Identify which cell holds the provided text, then report its (x, y) central coordinate. 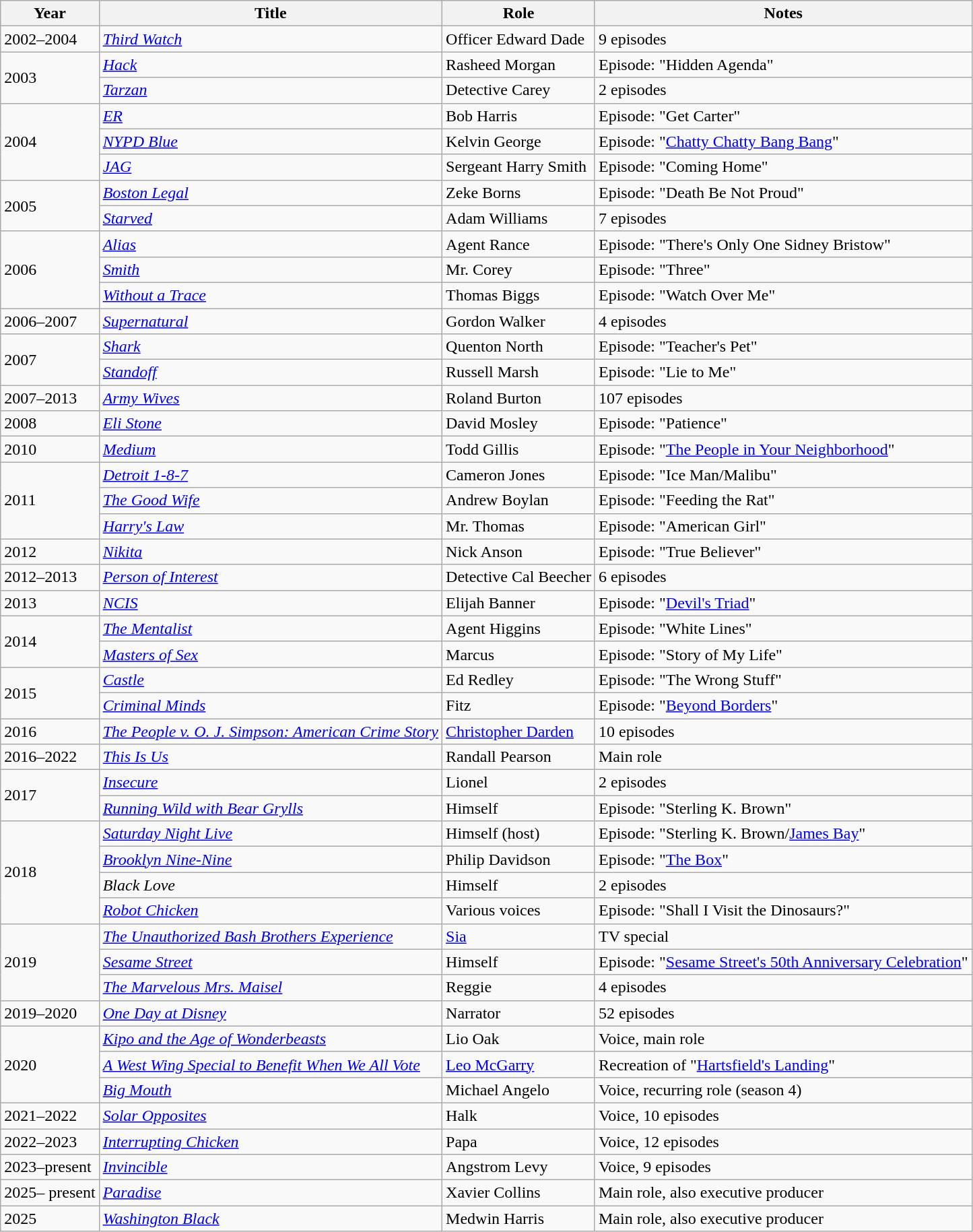
Andrew Boylan (518, 500)
Running Wild with Bear Grylls (271, 808)
A West Wing Special to Benefit When We All Vote (271, 1064)
Detective Carey (518, 90)
Starved (271, 218)
Solar Opposites (271, 1115)
Reggie (518, 987)
Harry's Law (271, 526)
Big Mouth (271, 1090)
Year (50, 13)
Notes (783, 13)
6 episodes (783, 577)
Episode: "Shall I Visit the Dinosaurs?" (783, 911)
Fitz (518, 705)
Agent Higgins (518, 628)
Episode: "Death Be Not Proud" (783, 193)
Episode: "Story of My Life" (783, 654)
NCIS (271, 603)
Voice, main role (783, 1039)
Main role (783, 757)
Episode: "Patience" (783, 424)
Recreation of "Hartsfield's Landing" (783, 1064)
Invincible (271, 1167)
Halk (518, 1115)
The People v. O. J. Simpson: American Crime Story (271, 731)
Voice, 10 episodes (783, 1115)
2020 (50, 1064)
2006 (50, 269)
Black Love (271, 885)
Papa (518, 1142)
Shark (271, 347)
2004 (50, 141)
Episode: "Ice Man/Malibu" (783, 475)
Roland Burton (518, 398)
NYPD Blue (271, 141)
Sergeant Harry Smith (518, 167)
Sesame Street (271, 962)
2016–2022 (50, 757)
Thomas Biggs (518, 295)
Sia (518, 936)
7 episodes (783, 218)
The Marvelous Mrs. Maisel (271, 987)
Gordon Walker (518, 321)
2015 (50, 692)
Episode: "Beyond Borders" (783, 705)
ER (271, 116)
David Mosley (518, 424)
This Is Us (271, 757)
Person of Interest (271, 577)
2021–2022 (50, 1115)
One Day at Disney (271, 1013)
Nikita (271, 552)
Agent Rance (518, 244)
Kelvin George (518, 141)
Standoff (271, 372)
2006–2007 (50, 321)
Officer Edward Dade (518, 39)
Episode: "Lie to Me" (783, 372)
Lionel (518, 783)
Elijah Banner (518, 603)
2012 (50, 552)
Michael Angelo (518, 1090)
Castle (271, 680)
Todd Gillis (518, 449)
Detective Cal Beecher (518, 577)
Criminal Minds (271, 705)
TV special (783, 936)
The Mentalist (271, 628)
2016 (50, 731)
Philip Davidson (518, 860)
Army Wives (271, 398)
Voice, 9 episodes (783, 1167)
Voice, recurring role (season 4) (783, 1090)
2019 (50, 962)
Episode: "Sterling K. Brown/James Bay" (783, 834)
Supernatural (271, 321)
2013 (50, 603)
Mr. Thomas (518, 526)
The Unauthorized Bash Brothers Experience (271, 936)
Marcus (518, 654)
Narrator (518, 1013)
Medium (271, 449)
Adam Williams (518, 218)
Detroit 1-8-7 (271, 475)
Episode: "True Believer" (783, 552)
Episode: "The Box" (783, 860)
Episode: "The Wrong Stuff" (783, 680)
Himself (host) (518, 834)
Episode: "Devil's Triad" (783, 603)
Role (518, 13)
Kipo and the Age of Wonderbeasts (271, 1039)
Boston Legal (271, 193)
Interrupting Chicken (271, 1142)
The Good Wife (271, 500)
Paradise (271, 1193)
Without a Trace (271, 295)
Episode: "Sesame Street's 50th Anniversary Celebration" (783, 962)
Eli Stone (271, 424)
Robot Chicken (271, 911)
Nick Anson (518, 552)
2018 (50, 872)
Episode: "White Lines" (783, 628)
Various voices (518, 911)
Lio Oak (518, 1039)
10 episodes (783, 731)
Episode: "The People in Your Neighborhood" (783, 449)
Episode: "Sterling K. Brown" (783, 808)
Quenton North (518, 347)
Episode: "Watch Over Me" (783, 295)
2014 (50, 641)
Masters of Sex (271, 654)
2023–present (50, 1167)
2022–2023 (50, 1142)
Episode: "There's Only One Sidney Bristow" (783, 244)
2007–2013 (50, 398)
Voice, 12 episodes (783, 1142)
Zeke Borns (518, 193)
2003 (50, 77)
Randall Pearson (518, 757)
Medwin Harris (518, 1219)
JAG (271, 167)
Third Watch (271, 39)
2002–2004 (50, 39)
107 episodes (783, 398)
2005 (50, 205)
2012–2013 (50, 577)
Episode: "Chatty Chatty Bang Bang" (783, 141)
2008 (50, 424)
Brooklyn Nine-Nine (271, 860)
Washington Black (271, 1219)
Episode: "Teacher's Pet" (783, 347)
Smith (271, 269)
Episode: "Coming Home" (783, 167)
Hack (271, 65)
2025– present (50, 1193)
Tarzan (271, 90)
Episode: "Hidden Agenda" (783, 65)
Ed Redley (518, 680)
Angstrom Levy (518, 1167)
Episode: "Feeding the Rat" (783, 500)
Saturday Night Live (271, 834)
Alias (271, 244)
9 episodes (783, 39)
Title (271, 13)
Cameron Jones (518, 475)
52 episodes (783, 1013)
Rasheed Morgan (518, 65)
2010 (50, 449)
Bob Harris (518, 116)
Insecure (271, 783)
Episode: "Get Carter" (783, 116)
Episode: "American Girl" (783, 526)
Episode: "Three" (783, 269)
2011 (50, 500)
Xavier Collins (518, 1193)
Mr. Corey (518, 269)
Christopher Darden (518, 731)
Russell Marsh (518, 372)
Leo McGarry (518, 1064)
2017 (50, 796)
2019–2020 (50, 1013)
2007 (50, 360)
2025 (50, 1219)
